Detect which cell encompasses the target text, then output its [X, Y] center coordinate. 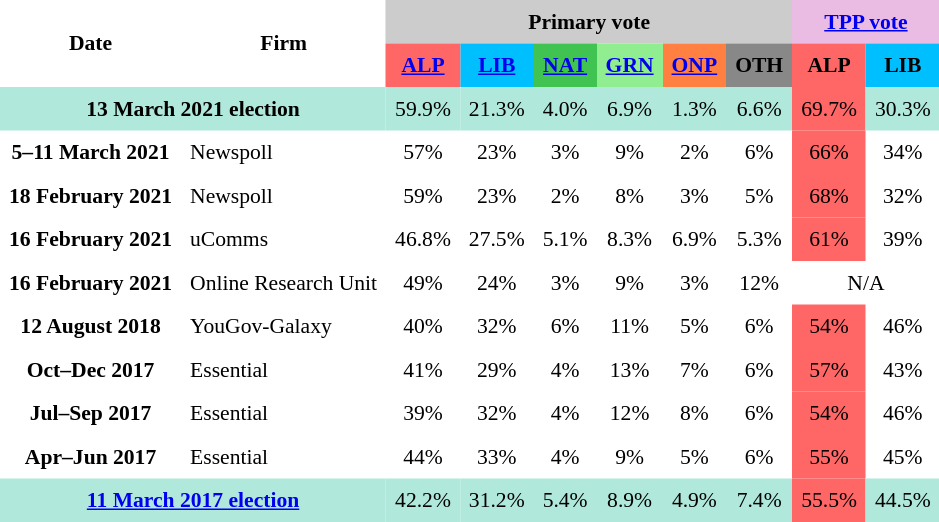
13% [630, 370]
7.4% [759, 500]
Primary vote [589, 22]
21.3% [497, 109]
55.5% [829, 500]
18 February 2021 [90, 196]
Oct–Dec 2017 [90, 370]
Firm [284, 44]
33% [497, 457]
41% [423, 370]
8.9% [630, 500]
ONP [695, 65]
GRN [630, 65]
4.0% [566, 109]
59.9% [423, 109]
66% [829, 152]
YouGov-Galaxy [284, 326]
49% [423, 283]
39% [423, 413]
5.1% [566, 239]
59% [423, 196]
13 March 2021 election [193, 109]
6.6% [759, 109]
5–11 March 2021 [90, 152]
11 March 2017 election [193, 500]
61% [829, 239]
11% [630, 326]
1.3% [695, 109]
4.9% [695, 500]
OTH [759, 65]
8.3% [630, 239]
24% [497, 283]
LIB [497, 65]
44% [423, 457]
68% [829, 196]
uComms [284, 239]
55% [829, 457]
Apr–Jun 2017 [90, 457]
40% [423, 326]
Date [90, 44]
7% [695, 370]
69.7% [829, 109]
29% [497, 370]
NAT [566, 65]
42.2% [423, 500]
46.8% [423, 239]
31.2% [497, 500]
12 August 2018 [90, 326]
Online Research Unit [284, 283]
5.4% [566, 500]
Jul–Sep 2017 [90, 413]
27.5% [497, 239]
5.3% [759, 239]
